From the cell containing the given text, extract its center point as (x, y) coordinate. 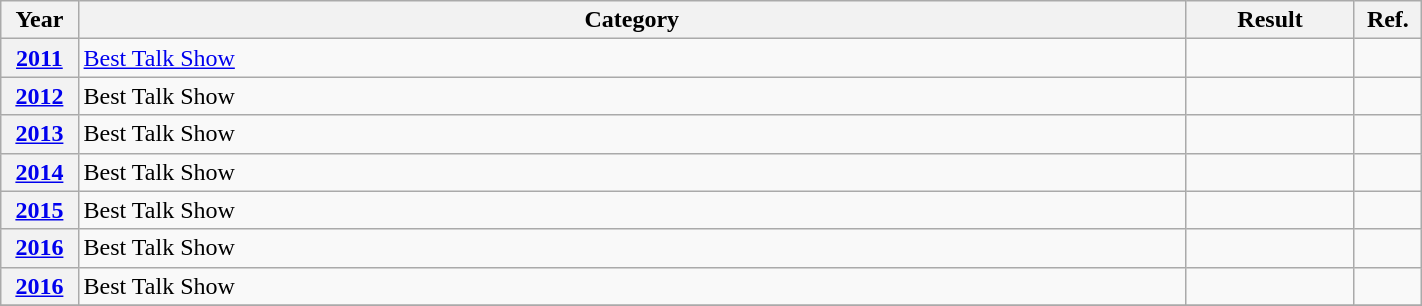
2013 (40, 134)
2012 (40, 96)
Ref. (1388, 20)
2015 (40, 210)
Year (40, 20)
Category (632, 20)
2014 (40, 172)
Result (1270, 20)
2011 (40, 58)
